Locate the cell with the specified text and output its (X, Y) center coordinate. 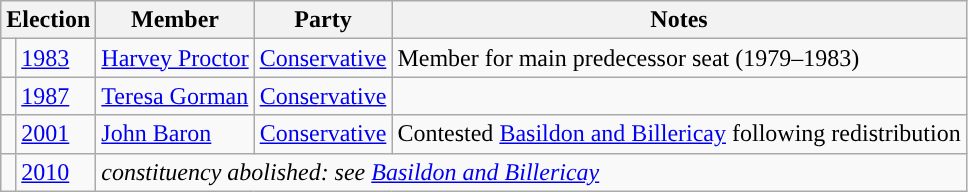
Election (48, 20)
John Baron (175, 134)
Teresa Gorman (175, 96)
Party (323, 20)
2001 (56, 134)
Contested Basildon and Billericay following redistribution (679, 134)
Harvey Proctor (175, 58)
constituency abolished: see Basildon and Billericay (531, 172)
Notes (679, 20)
Member for main predecessor seat (1979–1983) (679, 58)
Member (175, 20)
1987 (56, 96)
2010 (56, 172)
1983 (56, 58)
